From the cell containing the given text, extract its center point as [X, Y] coordinate. 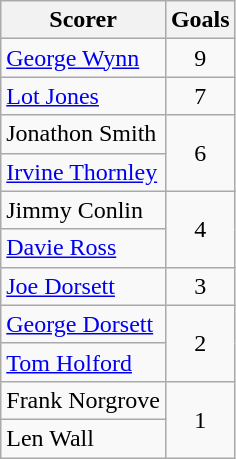
Joe Dorsett [84, 286]
Tom Holford [84, 362]
George Wynn [84, 58]
George Dorsett [84, 324]
Jimmy Conlin [84, 210]
Frank Norgrove [84, 400]
Davie Ross [84, 248]
7 [200, 96]
9 [200, 58]
Goals [200, 20]
Len Wall [84, 438]
Scorer [84, 20]
2 [200, 343]
Irvine Thornley [84, 172]
Lot Jones [84, 96]
4 [200, 229]
1 [200, 419]
Jonathon Smith [84, 134]
3 [200, 286]
6 [200, 153]
